Capture the cell that displays the provided text and extract its (X, Y) central coordinate. 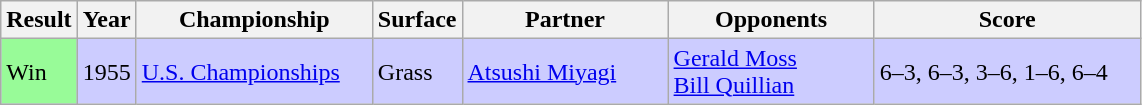
Championship (254, 20)
Opponents (771, 20)
Year (106, 20)
Partner (565, 20)
Grass (417, 72)
1955 (106, 72)
Surface (417, 20)
Gerald Moss Bill Quillian (771, 72)
Atsushi Miyagi (565, 72)
Score (1007, 20)
Result (39, 20)
U.S. Championships (254, 72)
6–3, 6–3, 3–6, 1–6, 6–4 (1007, 72)
Win (39, 72)
